Search for the cell housing the specified text and yield its [x, y] center coordinate. 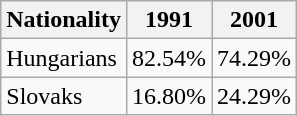
1991 [168, 20]
74.29% [254, 58]
16.80% [168, 96]
2001 [254, 20]
82.54% [168, 58]
Hungarians [64, 58]
24.29% [254, 96]
Slovaks [64, 96]
Nationality [64, 20]
